Determine the [X, Y] coordinate at the center of the cell enclosing the given text.  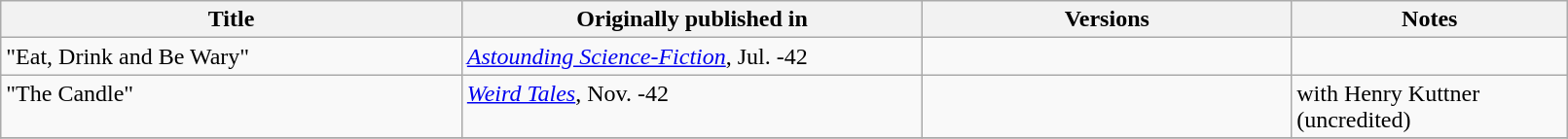
"Eat, Drink and Be Wary" [232, 56]
Weird Tales, Nov. -42 [692, 107]
Originally published in [692, 19]
"The Candle" [232, 107]
with Henry Kuttner (uncredited) [1430, 107]
Title [232, 19]
Notes [1430, 19]
Astounding Science-Fiction, Jul. -42 [692, 56]
Versions [1108, 19]
